Output the [X, Y] coordinate of the center of the cell containing the given text.  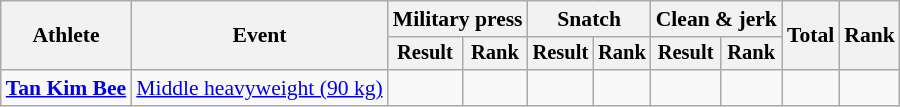
Event [260, 36]
Total [810, 36]
Military press [458, 19]
Middle heavyweight (90 kg) [260, 88]
Snatch [590, 19]
Athlete [66, 36]
Clean & jerk [716, 19]
Tan Kim Bee [66, 88]
